Detect which cell encompasses the target text, then output its [X, Y] center coordinate. 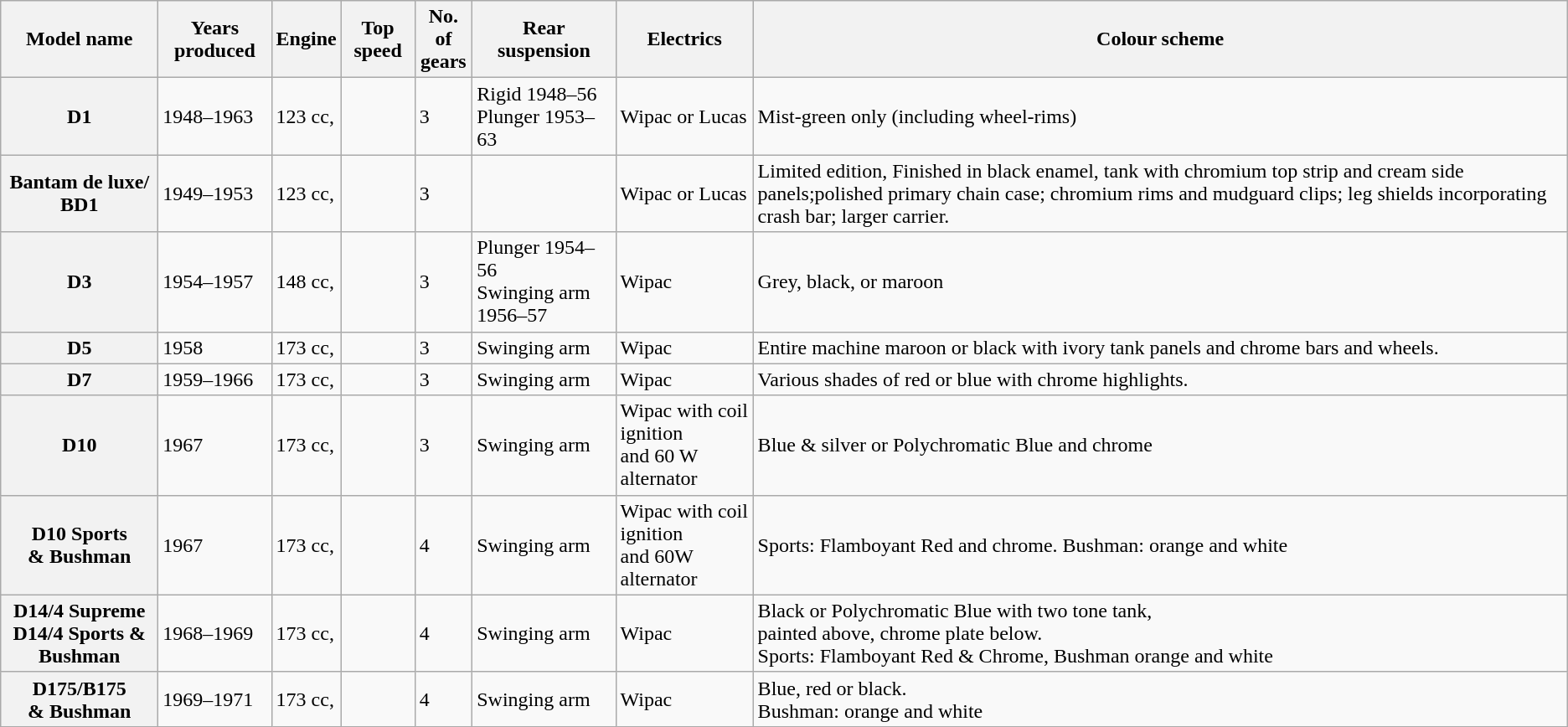
Blue, red or black.Bushman: orange and white [1160, 699]
Plunger 1954–56Swinging arm 1956–57 [544, 281]
Model name [80, 39]
1958 [214, 348]
Black or Polychromatic Blue with two tone tank,painted above, chrome plate below.Sports: Flamboyant Red & Chrome, Bushman orange and white [1160, 633]
D175/B175& Bushman [80, 699]
Entire machine maroon or black with ivory tank panels and chrome bars and wheels. [1160, 348]
D10 [80, 446]
Top speed [378, 39]
1968–1969 [214, 633]
1954–1957 [214, 281]
D5 [80, 348]
Years produced [214, 39]
Bantam de luxe/ BD1 [80, 193]
Various shades of red or blue with chrome highlights. [1160, 379]
Blue & silver or Polychromatic Blue and chrome [1160, 446]
Wipac with coil ignitionand 60W alternator [684, 544]
1969–1971 [214, 699]
1948–1963 [214, 116]
No. ofgears [444, 39]
D14/4 SupremeD14/4 Sports & Bushman [80, 633]
Electrics [684, 39]
Sports: Flamboyant Red and chrome. Bushman: orange and white [1160, 544]
D7 [80, 379]
D10 Sports& Bushman [80, 544]
Engine [307, 39]
Colour scheme [1160, 39]
Wipac with coil ignitionand 60 W alternator [684, 446]
D1 [80, 116]
Rigid 1948–56Plunger 1953–63 [544, 116]
Grey, black, or maroon [1160, 281]
Rearsuspension [544, 39]
Mist-green only (including wheel-rims) [1160, 116]
1959–1966 [214, 379]
148 cc, [307, 281]
1949–1953 [214, 193]
D3 [80, 281]
